Search for the cell housing the specified text and yield its [X, Y] center coordinate. 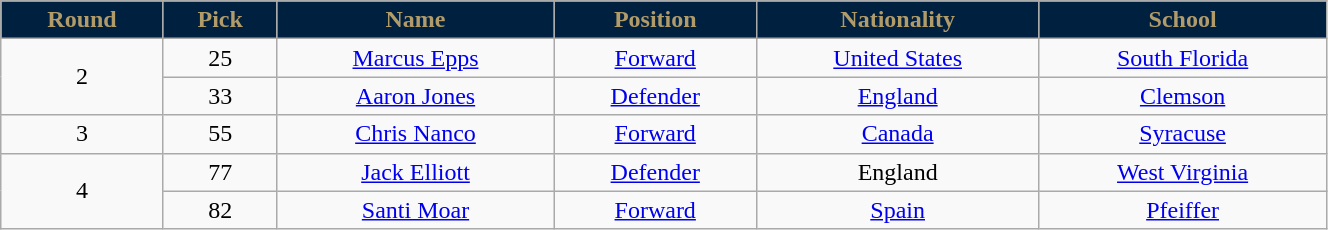
82 [220, 210]
4 [82, 191]
Canada [898, 134]
33 [220, 96]
West Virginia [1183, 172]
United States [898, 58]
Clemson [1183, 96]
Round [82, 20]
Spain [898, 210]
Chris Nanco [416, 134]
Pfeiffer [1183, 210]
25 [220, 58]
Name [416, 20]
Nationality [898, 20]
South Florida [1183, 58]
3 [82, 134]
Pick [220, 20]
Jack Elliott [416, 172]
Position [656, 20]
Santi Moar [416, 210]
2 [82, 77]
Aaron Jones [416, 96]
55 [220, 134]
Syracuse [1183, 134]
77 [220, 172]
Marcus Epps [416, 58]
School [1183, 20]
